Capture the cell that displays the provided text and extract its [X, Y] central coordinate. 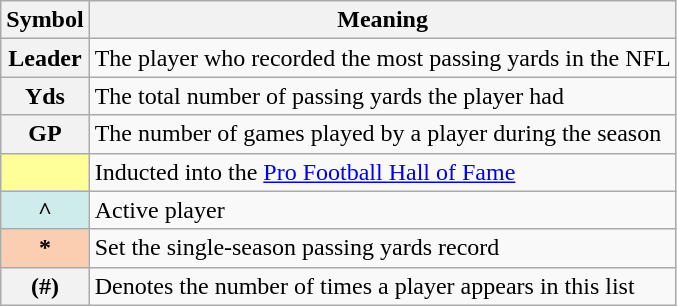
* [45, 248]
The number of games played by a player during the season [382, 134]
Set the single-season passing yards record [382, 248]
The total number of passing yards the player had [382, 96]
Denotes the number of times a player appears in this list [382, 286]
^ [45, 210]
(#) [45, 286]
Symbol [45, 20]
GP [45, 134]
Meaning [382, 20]
The player who recorded the most passing yards in the NFL [382, 58]
Inducted into the Pro Football Hall of Fame [382, 172]
Active player [382, 210]
Yds [45, 96]
Leader [45, 58]
